Detect which cell encompasses the target text, then output its [x, y] center coordinate. 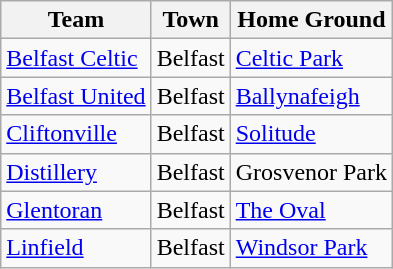
Windsor Park [311, 248]
Belfast United [76, 96]
Celtic Park [311, 58]
Linfield [76, 248]
Distillery [76, 172]
The Oval [311, 210]
Glentoran [76, 210]
Cliftonville [76, 134]
Solitude [311, 134]
Belfast Celtic [76, 58]
Team [76, 20]
Grosvenor Park [311, 172]
Home Ground [311, 20]
Ballynafeigh [311, 96]
Town [190, 20]
